Output the [x, y] coordinate of the center of the cell containing the given text.  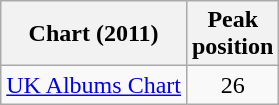
26 [232, 85]
Peak position [232, 34]
Chart (2011) [94, 34]
UK Albums Chart [94, 85]
